For the text-containing cell, return its midpoint in [x, y] coordinate format. 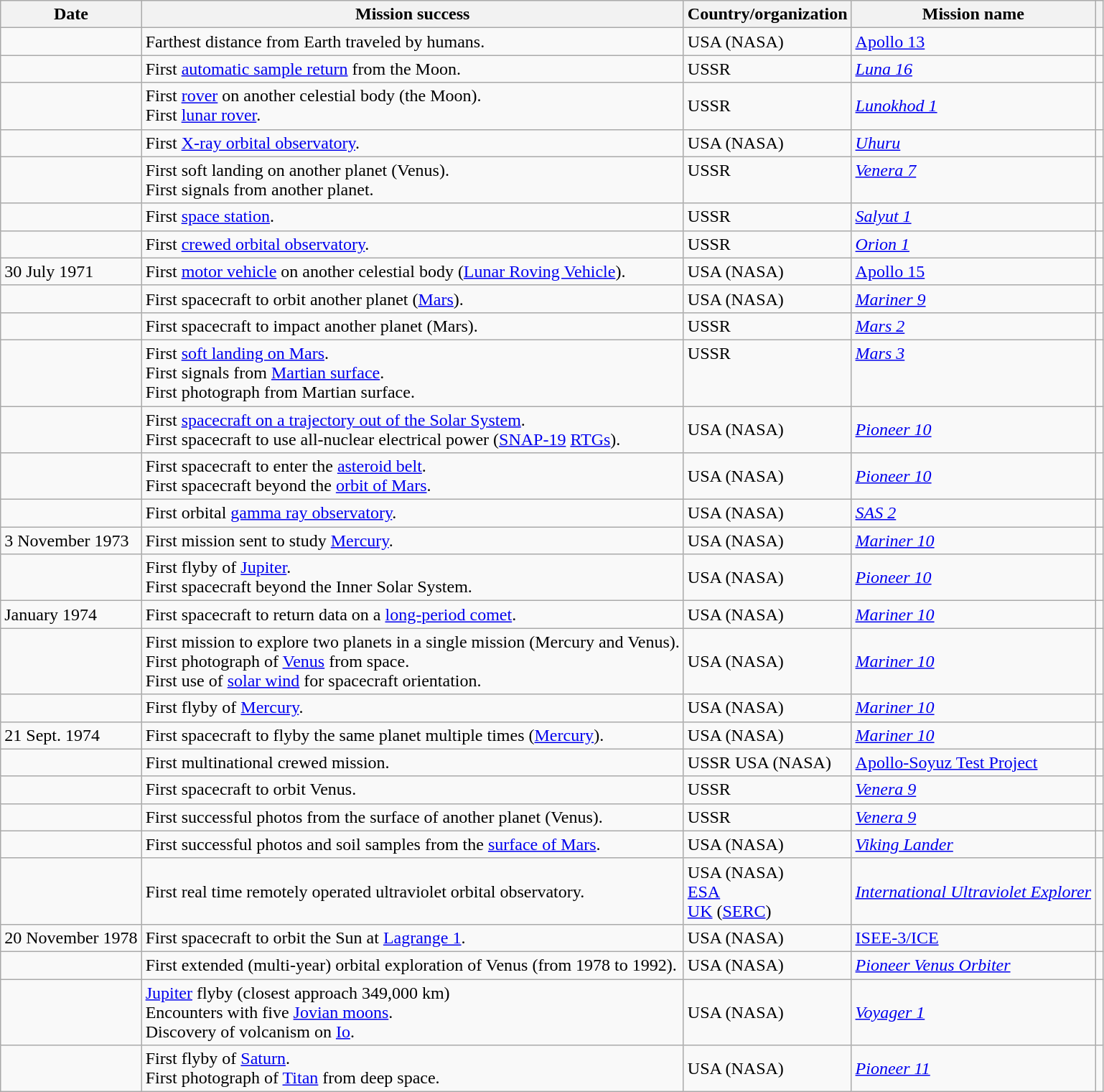
Venera 7 [973, 179]
First spacecraft to flyby the same planet multiple times (Mercury). [412, 735]
First flyby of Saturn.First photograph of Titan from deep space. [412, 1068]
Luna 16 [973, 69]
Mission success [412, 14]
First spacecraft to return data on a long-period comet. [412, 615]
Apollo 15 [973, 271]
Jupiter flyby (closest approach 349,000 km)Encounters with five Jovian moons.Discovery of volcanism on Io. [412, 1012]
Viking Lander [973, 844]
30 July 1971 [71, 271]
First multinational crewed mission. [412, 762]
First X-ray orbital observatory. [412, 143]
First orbital gamma ray observatory. [412, 513]
First spacecraft to enter the asteroid belt.First spacecraft beyond the orbit of Mars. [412, 477]
First soft landing on another planet (Venus). First signals from another planet. [412, 179]
Country/organization [767, 14]
January 1974 [71, 615]
Pioneer 11 [973, 1068]
Mariner 9 [973, 299]
Lunokhod 1 [973, 106]
First successful photos from the surface of another planet (Venus). [412, 817]
First automatic sample return from the Moon. [412, 69]
First crewed orbital observatory. [412, 244]
First rover on another celestial body (the Moon).First lunar rover. [412, 106]
Mission name [973, 14]
Apollo-Soyuz Test Project [973, 762]
Voyager 1 [973, 1012]
First mission sent to study Mercury. [412, 541]
Pioneer Venus Orbiter [973, 965]
First space station. [412, 217]
SAS 2 [973, 513]
Farthest distance from Earth traveled by humans. [412, 42]
First motor vehicle on another celestial body (Lunar Roving Vehicle). [412, 271]
Mars 2 [973, 326]
First successful photos and soil samples from the surface of Mars. [412, 844]
USA (NASA) ESA UK (SERC) [767, 891]
First extended (multi-year) orbital exploration of Venus (from 1978 to 1992). [412, 965]
First spacecraft to orbit another planet (Mars). [412, 299]
Mars 3 [973, 373]
Apollo 13 [973, 42]
First spacecraft to impact another planet (Mars). [412, 326]
21 Sept. 1974 [71, 735]
3 November 1973 [71, 541]
USSR USA (NASA) [767, 762]
Salyut 1 [973, 217]
First flyby of Mercury. [412, 708]
First spacecraft on a trajectory out of the Solar System.First spacecraft to use all-nuclear electrical power (SNAP-19 RTGs). [412, 429]
ISEE-3/ICE [973, 938]
First spacecraft to orbit Venus. [412, 790]
First soft landing on Mars. First signals from Martian surface.First photograph from Martian surface. [412, 373]
Uhuru [973, 143]
First flyby of Jupiter.First spacecraft beyond the Inner Solar System. [412, 577]
20 November 1978 [71, 938]
Date [71, 14]
Orion 1 [973, 244]
First spacecraft to orbit the Sun at Lagrange 1. [412, 938]
First real time remotely operated ultraviolet orbital observatory. [412, 891]
International Ultraviolet Explorer [973, 891]
